Find where the given text appears and provide that cell's center as (X, Y) coordinate. 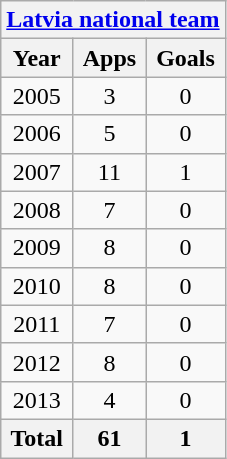
2010 (37, 286)
3 (110, 96)
2005 (37, 96)
2009 (37, 248)
2007 (37, 172)
2008 (37, 210)
2012 (37, 362)
2011 (37, 324)
5 (110, 134)
Goals (186, 58)
61 (110, 438)
Year (37, 58)
2013 (37, 400)
Total (37, 438)
2006 (37, 134)
11 (110, 172)
Latvia national team (113, 20)
Apps (110, 58)
4 (110, 400)
